Search for the cell housing the specified text and yield its (X, Y) center coordinate. 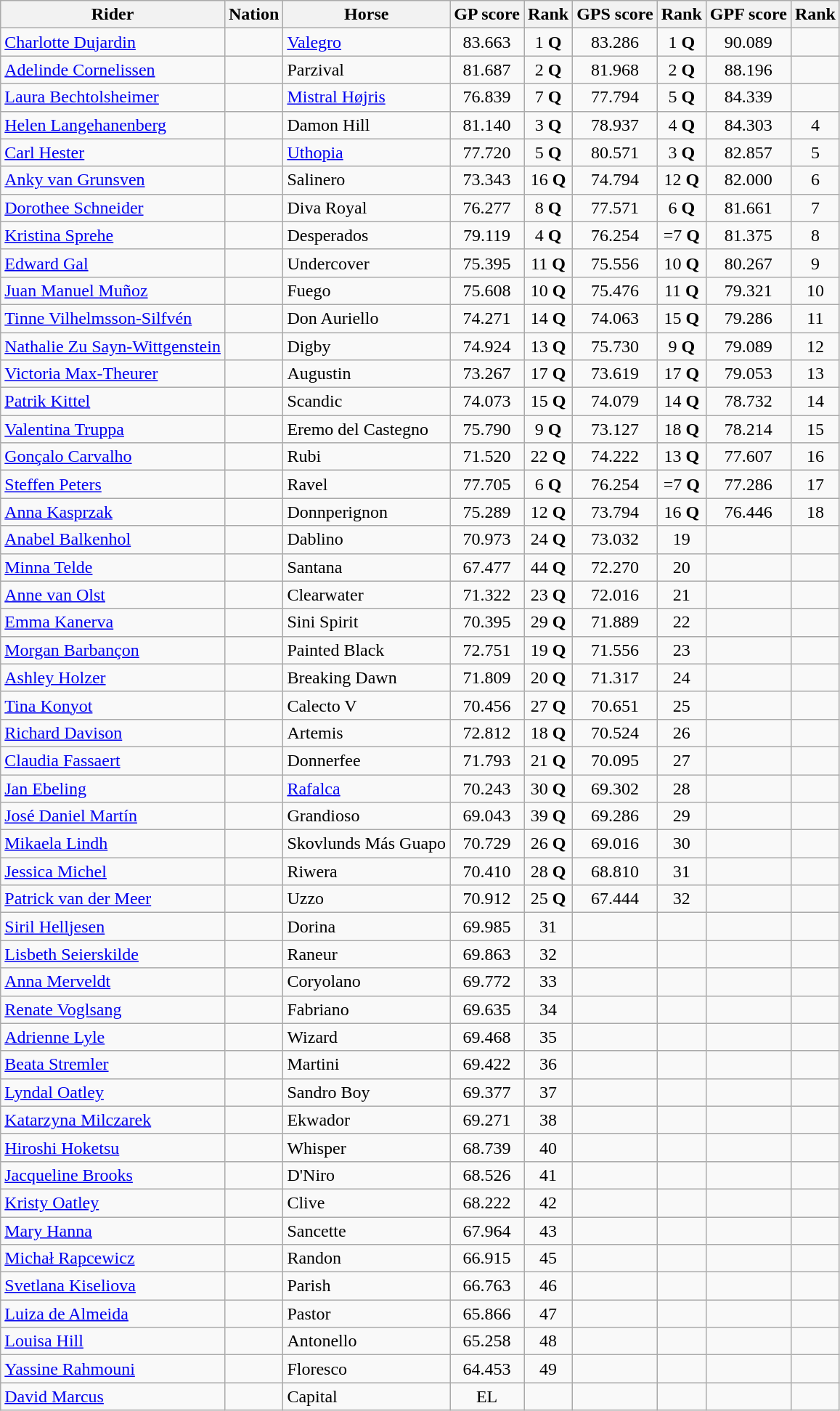
Adrienne Lyle (113, 1037)
71.322 (487, 595)
69.863 (487, 954)
Luiza de Almeida (113, 1314)
16 (815, 457)
23 (681, 650)
19 (681, 540)
74.073 (487, 402)
Nathalie Zu Sayn-Wittgenstein (113, 346)
81.968 (616, 70)
Randon (367, 1258)
Rider (113, 15)
Whisper (367, 1147)
7 Q (549, 97)
78.732 (748, 402)
69.422 (487, 1065)
81.375 (748, 235)
27 Q (549, 705)
88.196 (748, 70)
Clearwater (367, 595)
Louisa Hill (113, 1341)
Parzival (367, 70)
48 (549, 1341)
Renate Voglsang (113, 1009)
Digby (367, 346)
79.321 (748, 290)
69.772 (487, 982)
40 (549, 1147)
76.446 (748, 512)
15 (815, 429)
75.608 (487, 290)
Minna Telde (113, 567)
69.302 (616, 788)
79.053 (748, 374)
Michał Rapcewicz (113, 1258)
74.222 (616, 457)
83.286 (616, 42)
Tina Konyot (113, 705)
70.651 (616, 705)
12 (815, 346)
36 (549, 1065)
Katarzyna Milczarek (113, 1120)
Jessica Michel (113, 871)
37 (549, 1092)
75.289 (487, 512)
73.127 (616, 429)
68.810 (616, 871)
72.016 (616, 595)
77.607 (748, 457)
Anne van Olst (113, 595)
Painted Black (367, 650)
28 Q (549, 871)
67.964 (487, 1231)
49 (549, 1369)
68.222 (487, 1203)
17 (815, 484)
67.477 (487, 567)
Edward Gal (113, 263)
Valegro (367, 42)
Nation (253, 15)
75.556 (616, 263)
73.619 (616, 374)
79.089 (748, 346)
29 Q (549, 622)
Fuego (367, 290)
Gonçalo Carvalho (113, 457)
Calecto V (367, 705)
81.661 (748, 208)
Patrick van der Meer (113, 899)
75.790 (487, 429)
13 (815, 374)
71.556 (616, 650)
Ravel (367, 484)
75.476 (616, 290)
83.663 (487, 42)
79.119 (487, 235)
10 (815, 290)
33 (549, 982)
Victoria Max-Theurer (113, 374)
74.794 (616, 180)
Rafalca (367, 788)
75.395 (487, 263)
24 (681, 678)
65.866 (487, 1314)
Lyndal Oatley (113, 1092)
47 (549, 1314)
Capital (367, 1396)
70.524 (616, 733)
GPS score (616, 15)
25 (681, 705)
19 Q (549, 650)
38 (549, 1120)
Eremo del Castegno (367, 429)
Morgan Barbançon (113, 650)
7 (815, 208)
GP score (487, 15)
Breaking Dawn (367, 678)
77.286 (748, 484)
69.635 (487, 1009)
Horse (367, 15)
70.395 (487, 622)
Anna Kasprzak (113, 512)
77.571 (616, 208)
Floresco (367, 1369)
72.751 (487, 650)
Uthopia (367, 153)
Damon Hill (367, 125)
70.095 (616, 760)
Steffen Peters (113, 484)
20 (681, 567)
Anabel Balkenhol (113, 540)
Lisbeth Seierskilde (113, 954)
71.793 (487, 760)
70.729 (487, 844)
30 Q (549, 788)
Riwera (367, 871)
69.286 (616, 816)
Kristy Oatley (113, 1203)
21 (681, 595)
David Marcus (113, 1396)
Grandioso (367, 816)
76.839 (487, 97)
74.271 (487, 318)
18 (815, 512)
68.526 (487, 1175)
69.043 (487, 816)
Hiroshi Hoketsu (113, 1147)
81.687 (487, 70)
22 (681, 622)
27 (681, 760)
44 Q (549, 567)
EL (487, 1396)
74.079 (616, 402)
29 (681, 816)
Juan Manuel Muñoz (113, 290)
69.377 (487, 1092)
42 (549, 1203)
Sancette (367, 1231)
Donnerfee (367, 760)
80.267 (748, 263)
35 (549, 1037)
21 Q (549, 760)
Jacqueline Brooks (113, 1175)
73.032 (616, 540)
82.857 (748, 153)
Ashley Holzer (113, 678)
Augustin (367, 374)
46 (549, 1286)
Undercover (367, 263)
71.520 (487, 457)
20 Q (549, 678)
25 Q (549, 899)
6 (815, 180)
70.456 (487, 705)
Richard Davison (113, 733)
Anky van Grunsven (113, 180)
Don Auriello (367, 318)
Raneur (367, 954)
78.937 (616, 125)
79.286 (748, 318)
77.794 (616, 97)
90.089 (748, 42)
Siril Helljesen (113, 927)
69.468 (487, 1037)
Desperados (367, 235)
Donnperignon (367, 512)
71.317 (616, 678)
72.812 (487, 733)
45 (549, 1258)
26 Q (549, 844)
Sandro Boy (367, 1092)
72.270 (616, 567)
70.410 (487, 871)
Parish (367, 1286)
Beata Stremler (113, 1065)
67.444 (616, 899)
8 Q (549, 208)
64.453 (487, 1369)
41 (549, 1175)
70.243 (487, 788)
77.705 (487, 484)
Pastor (367, 1314)
9 (815, 263)
Rubi (367, 457)
11 (815, 318)
Mistral Højris (367, 97)
Sini Spirit (367, 622)
76.277 (487, 208)
66.763 (487, 1286)
Adelinde Cornelissen (113, 70)
Yassine Rahmouni (113, 1369)
Scandic (367, 402)
Salinero (367, 180)
8 (815, 235)
D'Niro (367, 1175)
73.267 (487, 374)
24 Q (549, 540)
Valentina Truppa (113, 429)
Coryolano (367, 982)
43 (549, 1231)
Artemis (367, 733)
34 (549, 1009)
80.571 (616, 153)
69.016 (616, 844)
Kristina Sprehe (113, 235)
65.258 (487, 1341)
GPF score (748, 15)
14 (815, 402)
Skovlunds Más Guapo (367, 844)
75.730 (616, 346)
39 Q (549, 816)
Martini (367, 1065)
69.985 (487, 927)
82.000 (748, 180)
Emma Kanerva (113, 622)
Laura Bechtolsheimer (113, 97)
5 (815, 153)
Carl Hester (113, 153)
Claudia Fassaert (113, 760)
69.271 (487, 1120)
26 (681, 733)
4 (815, 125)
Dablino (367, 540)
77.720 (487, 153)
Jan Ebeling (113, 788)
84.339 (748, 97)
Mary Hanna (113, 1231)
Clive (367, 1203)
74.063 (616, 318)
Dorina (367, 927)
Mikaela Lindh (113, 844)
Diva Royal (367, 208)
71.889 (616, 622)
84.303 (748, 125)
Santana (367, 567)
78.214 (748, 429)
Charlotte Dujardin (113, 42)
Anna Merveldt (113, 982)
68.739 (487, 1147)
José Daniel Martín (113, 816)
28 (681, 788)
22 Q (549, 457)
70.973 (487, 540)
30 (681, 844)
66.915 (487, 1258)
Dorothee Schneider (113, 208)
Wizard (367, 1037)
Uzzo (367, 899)
Svetlana Kiseliova (113, 1286)
Antonello (367, 1341)
81.140 (487, 125)
23 Q (549, 595)
73.343 (487, 180)
74.924 (487, 346)
Ekwador (367, 1120)
73.794 (616, 512)
Helen Langehanenberg (113, 125)
Patrik Kittel (113, 402)
Tinne Vilhelmsson-Silfvén (113, 318)
71.809 (487, 678)
70.912 (487, 899)
Fabriano (367, 1009)
